Return (x, y) of the center of cell containing provided text 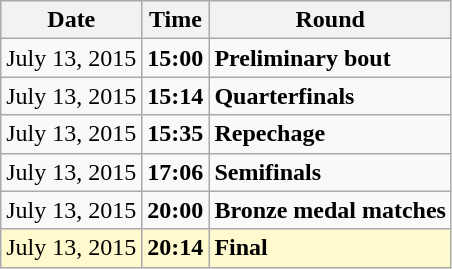
17:06 (176, 172)
Round (330, 20)
Repechage (330, 134)
Date (72, 20)
Bronze medal matches (330, 210)
15:14 (176, 96)
Preliminary bout (330, 58)
20:00 (176, 210)
15:35 (176, 134)
Final (330, 248)
Time (176, 20)
15:00 (176, 58)
20:14 (176, 248)
Semifinals (330, 172)
Quarterfinals (330, 96)
